Scan for the cell matching the given text and deliver its [X, Y] coordinate at center. 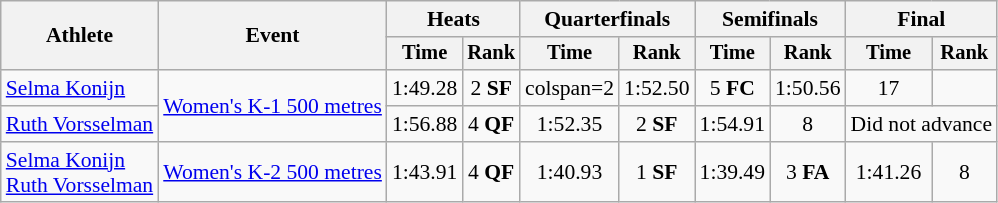
1:54.91 [732, 124]
colspan=2 [570, 88]
5 FC [732, 88]
17 [889, 88]
1:56.88 [424, 124]
Final [922, 19]
1:39.49 [732, 172]
Athlete [80, 36]
1:52.50 [656, 88]
3 FA [808, 172]
Selma Konijn [80, 88]
1:52.35 [570, 124]
Quarterfinals [608, 19]
Did not advance [922, 124]
1:40.93 [570, 172]
Semifinals [770, 19]
1:41.26 [889, 172]
Event [272, 36]
1:49.28 [424, 88]
1 SF [656, 172]
1:43.91 [424, 172]
Women's K-1 500 metres [272, 106]
1:50.56 [808, 88]
Heats [454, 19]
Selma KonijnRuth Vorsselman [80, 172]
Women's K-2 500 metres [272, 172]
Ruth Vorsselman [80, 124]
